For the text-containing cell, return its midpoint in [X, Y] coordinate format. 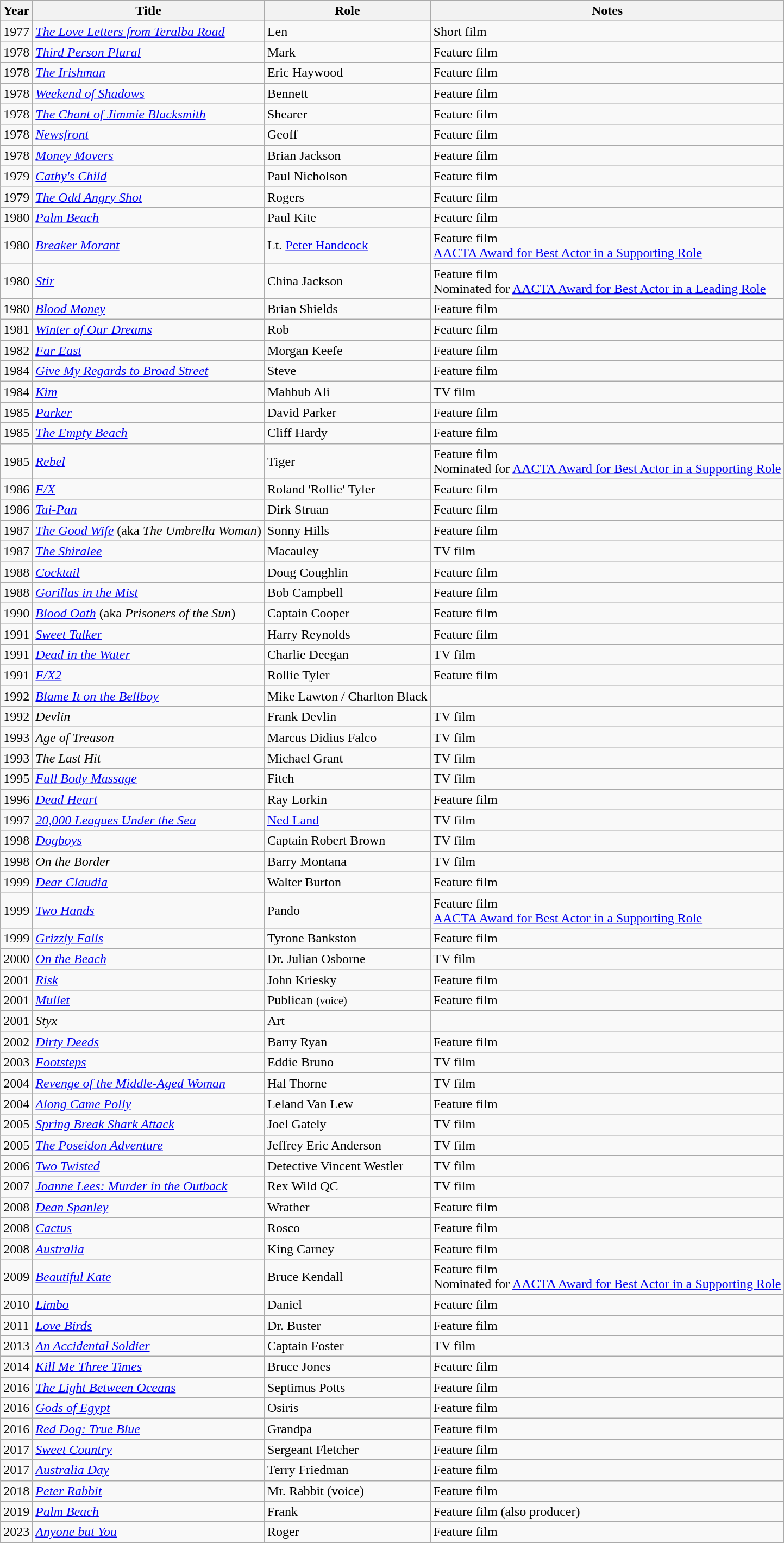
Breaker Morant [149, 246]
Rex Wild QC [347, 1186]
Ray Lorkin [347, 799]
Grandpa [347, 1429]
2010 [16, 1304]
Eric Haywood [347, 73]
Joanne Lees: Murder in the Outback [149, 1186]
Revenge of the Middle-Aged Woman [149, 1083]
Art [347, 1021]
The Odd Angry Shot [149, 197]
Role [347, 11]
Newsfront [149, 135]
Jeffrey Eric Anderson [347, 1145]
Rob [347, 330]
Dirty Deeds [149, 1042]
1977 [16, 32]
Pando [347, 910]
Roland 'Rollie' Tyler [347, 489]
2002 [16, 1042]
2009 [16, 1276]
Rogers [347, 197]
Mullet [149, 1001]
Rebel [149, 461]
On the Beach [149, 959]
Hal Thorne [347, 1083]
Full Body Massage [149, 779]
Charlie Deegan [347, 655]
Frank [347, 1511]
F/X [149, 489]
Wrather [347, 1207]
Cliff Hardy [347, 433]
Mr. Rabbit (voice) [347, 1491]
Grizzly Falls [149, 938]
Ned Land [347, 820]
Sonny Hills [347, 530]
Walter Burton [347, 882]
Cactus [149, 1228]
Rosco [347, 1228]
Captain Foster [347, 1346]
Spring Break Shark Attack [149, 1125]
Terry Friedman [347, 1470]
Michael Grant [347, 758]
Fitch [347, 779]
Dear Claudia [149, 882]
Dr. Julian Osborne [347, 959]
Len [347, 32]
Far East [149, 351]
Feature filmNominated for AACTA Award for Best Actor in a Leading Role [607, 280]
Brian Jackson [347, 155]
Bruce Kendall [347, 1276]
Love Birds [149, 1326]
Feature film (also producer) [607, 1511]
Geoff [347, 135]
Blood Money [149, 309]
Kim [149, 392]
Publican (voice) [347, 1001]
Gods of Egypt [149, 1408]
Rollie Tyler [347, 676]
Two Hands [149, 910]
Cocktail [149, 572]
Paul Nicholson [347, 176]
Barry Ryan [347, 1042]
1990 [16, 613]
The Good Wife (aka The Umbrella Woman) [149, 530]
Mark [347, 52]
Third Person Plural [149, 52]
Limbo [149, 1304]
Anyone but You [149, 1532]
Captain Cooper [347, 613]
Steve [347, 371]
Two Twisted [149, 1166]
Winter of Our Dreams [149, 330]
The Shiralee [149, 551]
Short film [607, 32]
An Accidental Soldier [149, 1346]
Joel Gately [347, 1125]
Kill Me Three Times [149, 1367]
The Empty Beach [149, 433]
Sweet Talker [149, 634]
Osiris [347, 1408]
Sergeant Fletcher [347, 1450]
Roger [347, 1532]
Dirk Struan [347, 510]
Lt. Peter Handcock [347, 246]
Captain Robert Brown [347, 841]
2003 [16, 1063]
The Love Letters from Teralba Road [149, 32]
Morgan Keefe [347, 351]
Shearer [347, 114]
Frank Devlin [347, 717]
Dean Spanley [149, 1207]
The Poseidon Adventure [149, 1145]
Detective Vincent Westler [347, 1166]
Mahbub Ali [347, 392]
2018 [16, 1491]
Bob Campbell [347, 592]
Blood Oath (aka Prisoners of the Sun) [149, 613]
Stir [149, 280]
Tiger [347, 461]
Dead Heart [149, 799]
1997 [16, 820]
1995 [16, 779]
The Chant of Jimmie Blacksmith [149, 114]
China Jackson [347, 280]
Styx [149, 1021]
The Irishman [149, 73]
John Kriesky [347, 980]
2007 [16, 1186]
1981 [16, 330]
Australia Day [149, 1470]
Beautiful Kate [149, 1276]
Footsteps [149, 1063]
1982 [16, 351]
2019 [16, 1511]
Bennett [347, 93]
Peter Rabbit [149, 1491]
Leland Van Lew [347, 1104]
Gorillas in the Mist [149, 592]
2023 [16, 1532]
2006 [16, 1166]
David Parker [347, 413]
Barry Montana [347, 861]
On the Border [149, 861]
Along Came Polly [149, 1104]
Brian Shields [347, 309]
Eddie Bruno [347, 1063]
Title [149, 11]
King Carney [347, 1248]
Dead in the Water [149, 655]
Money Movers [149, 155]
The Last Hit [149, 758]
Daniel [347, 1304]
Year [16, 11]
Bruce Jones [347, 1367]
2011 [16, 1326]
The Light Between Oceans [149, 1388]
Septimus Potts [347, 1388]
20,000 Leagues Under the Sea [149, 820]
F/X2 [149, 676]
Tyrone Bankston [347, 938]
Parker [149, 413]
Age of Treason [149, 738]
2013 [16, 1346]
Doug Coughlin [347, 572]
Red Dog: True Blue [149, 1429]
Risk [149, 980]
Devlin [149, 717]
Mike Lawton / Charlton Black [347, 696]
Macauley [347, 551]
Cathy's Child [149, 176]
Harry Reynolds [347, 634]
Australia [149, 1248]
Tai-Pan [149, 510]
Dr. Buster [347, 1326]
Give My Regards to Broad Street [149, 371]
2000 [16, 959]
Paul Kite [347, 217]
Blame It on the Bellboy [149, 696]
1996 [16, 799]
Sweet Country [149, 1450]
Dogboys [149, 841]
Marcus Didius Falco [347, 738]
Notes [607, 11]
2014 [16, 1367]
Weekend of Shadows [149, 93]
